Scan for the cell matching the given text and deliver its (X, Y) coordinate at center. 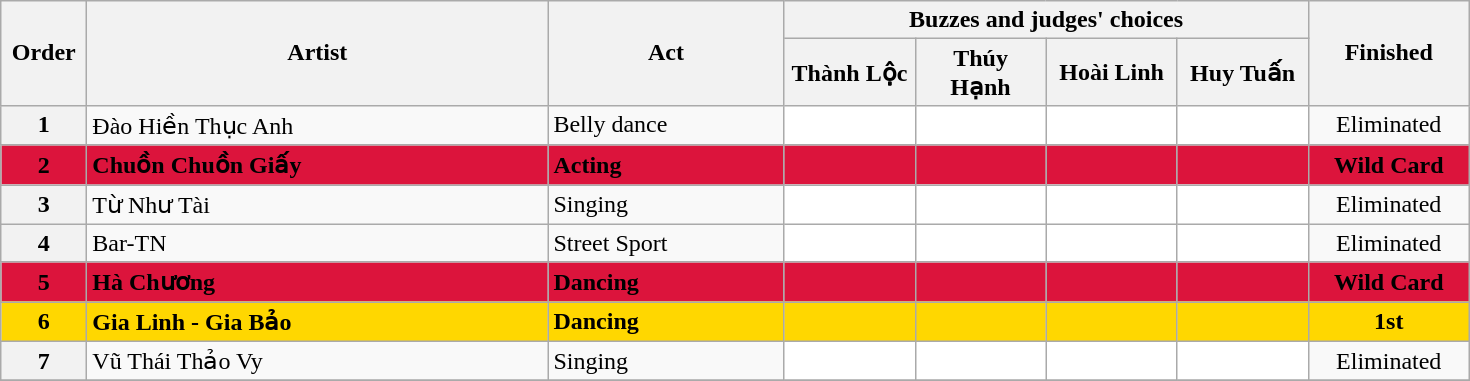
Finished (1388, 54)
Chuồn Chuồn Giấy (318, 165)
3 (44, 204)
Huy Tuấn (1242, 72)
4 (44, 243)
Belly dance (666, 125)
Acting (666, 165)
Street Sport (666, 243)
Buzzes and judges' choices (1046, 20)
2 (44, 165)
1st (1388, 322)
Gia Linh - Gia Bảo (318, 322)
Thúy Hạnh (980, 72)
Từ Như Tài (318, 204)
Thành Lộc (850, 72)
Đào Hiền Thục Anh (318, 125)
Vũ Thái Thảo Vy (318, 361)
7 (44, 361)
Order (44, 54)
Hoài Linh (1112, 72)
1 (44, 125)
5 (44, 282)
Act (666, 54)
Hà Chương (318, 282)
Artist (318, 54)
Bar-TN (318, 243)
6 (44, 322)
